Provide the [x, y] coordinate of the cell's center where the given text is located.  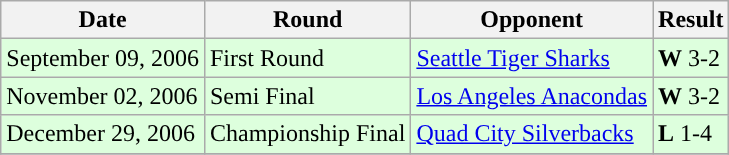
First Round [307, 58]
Quad City Silverbacks [532, 134]
Result [691, 20]
Opponent [532, 20]
Round [307, 20]
Seattle Tiger Sharks [532, 58]
L 1-4 [691, 134]
Los Angeles Anacondas [532, 96]
December 29, 2006 [103, 134]
September 09, 2006 [103, 58]
November 02, 2006 [103, 96]
Date [103, 20]
Semi Final [307, 96]
Championship Final [307, 134]
